Return [X, Y] of the center of cell containing provided text 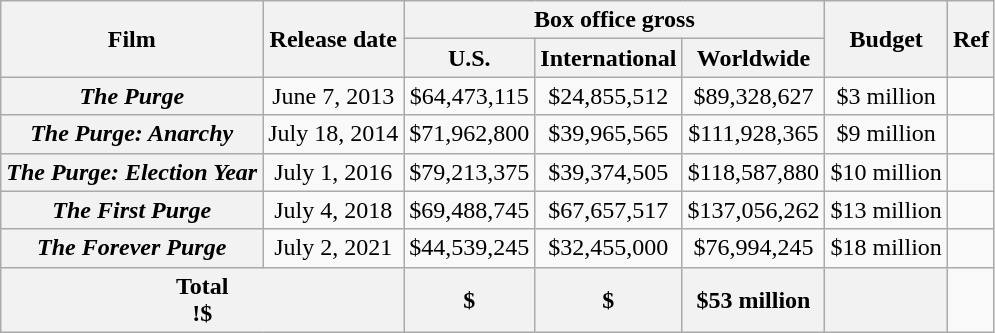
$64,473,115 [470, 96]
The Purge: Election Year [132, 172]
$76,994,245 [754, 248]
Worldwide [754, 58]
International [608, 58]
$13 million [886, 210]
$10 million [886, 172]
Total!$ [202, 300]
Release date [334, 39]
$67,657,517 [608, 210]
July 2, 2021 [334, 248]
$39,374,505 [608, 172]
U.S. [470, 58]
$137,056,262 [754, 210]
July 18, 2014 [334, 134]
$118,587,880 [754, 172]
The Purge: Anarchy [132, 134]
$9 million [886, 134]
Box office gross [614, 20]
$53 million [754, 300]
The Purge [132, 96]
$89,328,627 [754, 96]
$24,855,512 [608, 96]
Film [132, 39]
$18 million [886, 248]
$111,928,365 [754, 134]
$3 million [886, 96]
The Forever Purge [132, 248]
$39,965,565 [608, 134]
July 4, 2018 [334, 210]
$44,539,245 [470, 248]
June 7, 2013 [334, 96]
$79,213,375 [470, 172]
Ref [970, 39]
Budget [886, 39]
$69,488,745 [470, 210]
$71,962,800 [470, 134]
July 1, 2016 [334, 172]
The First Purge [132, 210]
$32,455,000 [608, 248]
